Provide the (X, Y) coordinate of the cell's center where the given text is located.  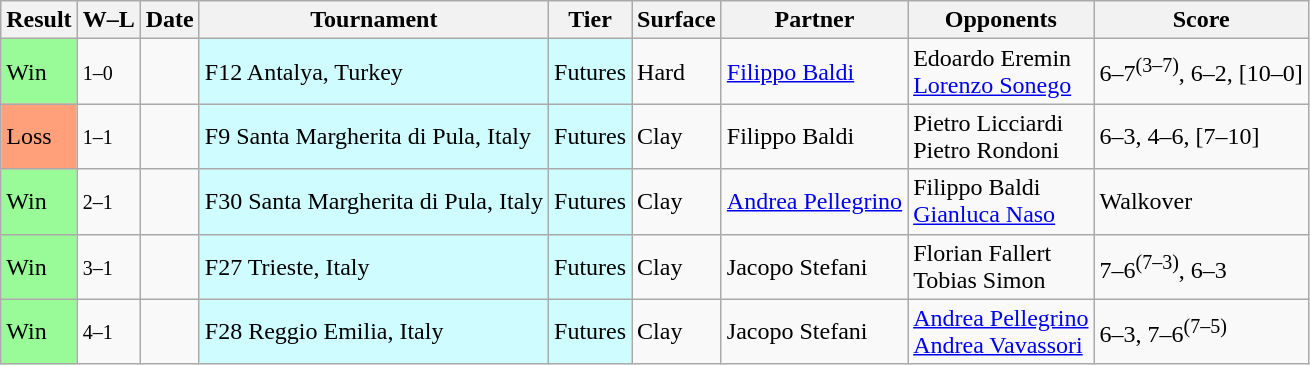
Opponents (1001, 20)
6–7(3–7), 6–2, [10–0] (1201, 72)
Date (170, 20)
6–3, 7–6(7–5) (1201, 332)
Surface (677, 20)
F9 Santa Margherita di Pula, Italy (374, 136)
Score (1201, 20)
F28 Reggio Emilia, Italy (374, 332)
Andrea Pellegrino (814, 202)
Filippo Baldi Gianluca Naso (1001, 202)
Tier (590, 20)
Tournament (374, 20)
F30 Santa Margherita di Pula, Italy (374, 202)
7–6(7–3), 6–3 (1201, 266)
Result (39, 20)
Hard (677, 72)
1–0 (108, 72)
Loss (39, 136)
4–1 (108, 332)
F27 Trieste, Italy (374, 266)
Partner (814, 20)
Florian Fallert Tobias Simon (1001, 266)
Andrea Pellegrino Andrea Vavassori (1001, 332)
Pietro Licciardi Pietro Rondoni (1001, 136)
3–1 (108, 266)
Edoardo Eremin Lorenzo Sonego (1001, 72)
1–1 (108, 136)
Walkover (1201, 202)
W–L (108, 20)
F12 Antalya, Turkey (374, 72)
2–1 (108, 202)
6–3, 4–6, [7–10] (1201, 136)
